Find where the given text appears and provide that cell's center as [X, Y] coordinate. 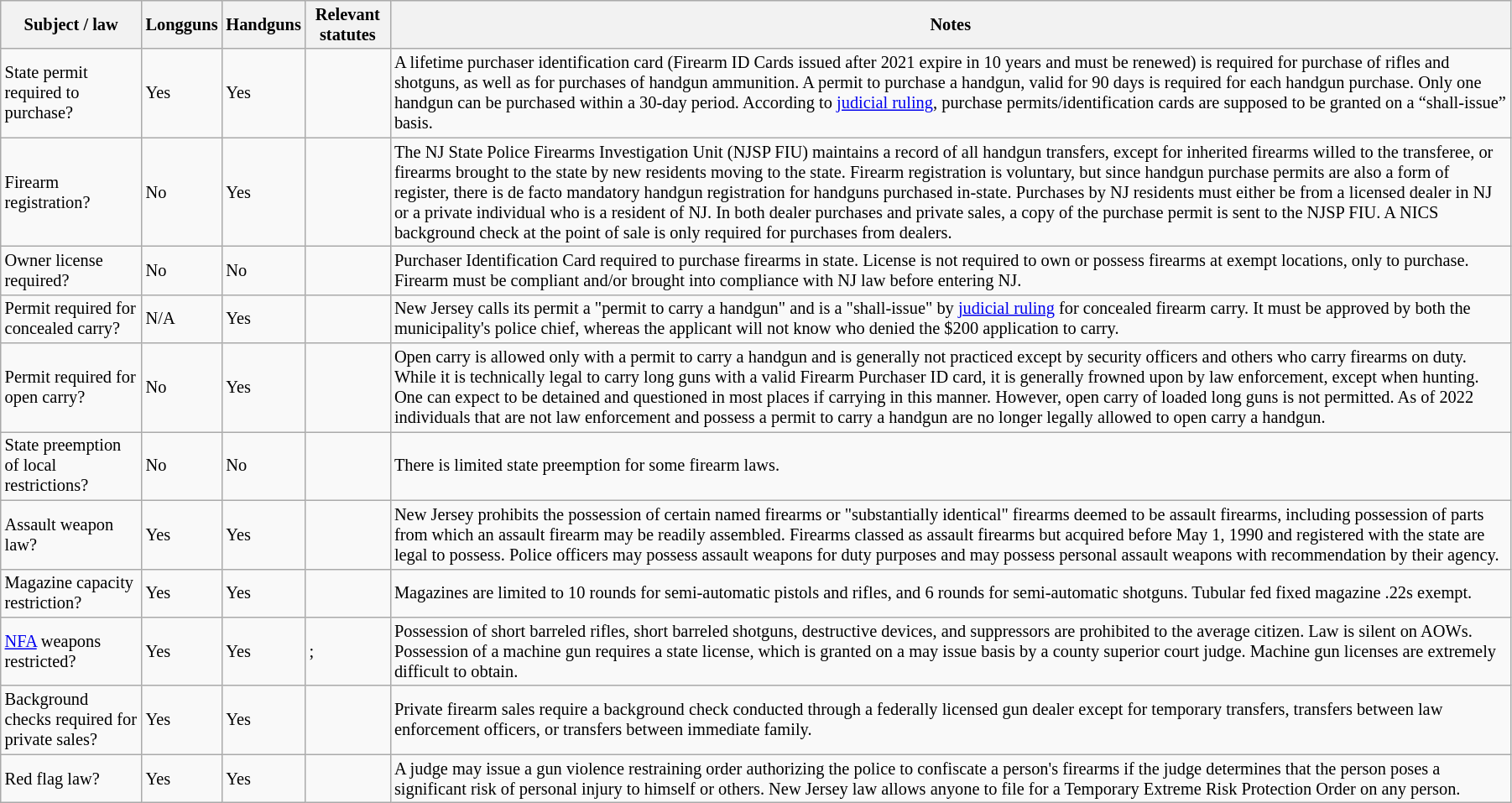
Owner license required? [71, 270]
Assault weapon law? [71, 534]
Permit required for concealed carry? [71, 319]
Background checks required for private sales? [71, 720]
Red flag law? [71, 779]
State preemption of local restrictions? [71, 466]
Handguns [263, 24]
Magazine capacity restriction? [71, 593]
Permit required for open carry? [71, 388]
Firearm registration? [71, 192]
State permit required to purchase? [71, 93]
Notes [950, 24]
There is limited state preemption for some firearm laws. [950, 466]
; [347, 651]
NFA weapons restricted? [71, 651]
Relevant statutes [347, 24]
Longguns [182, 24]
Subject / law [71, 24]
N/A [182, 319]
